Return the (x, y) coordinate for the center point of the cell that contains the specified text.  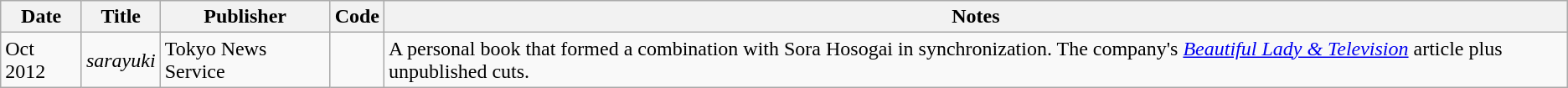
Notes (977, 17)
Title (121, 17)
Code (357, 17)
Tokyo News Service (245, 60)
Date (42, 17)
sarayuki (121, 60)
Oct 2012 (42, 60)
Publisher (245, 17)
